Return the [X, Y] coordinate for the center point of the cell that contains the specified text.  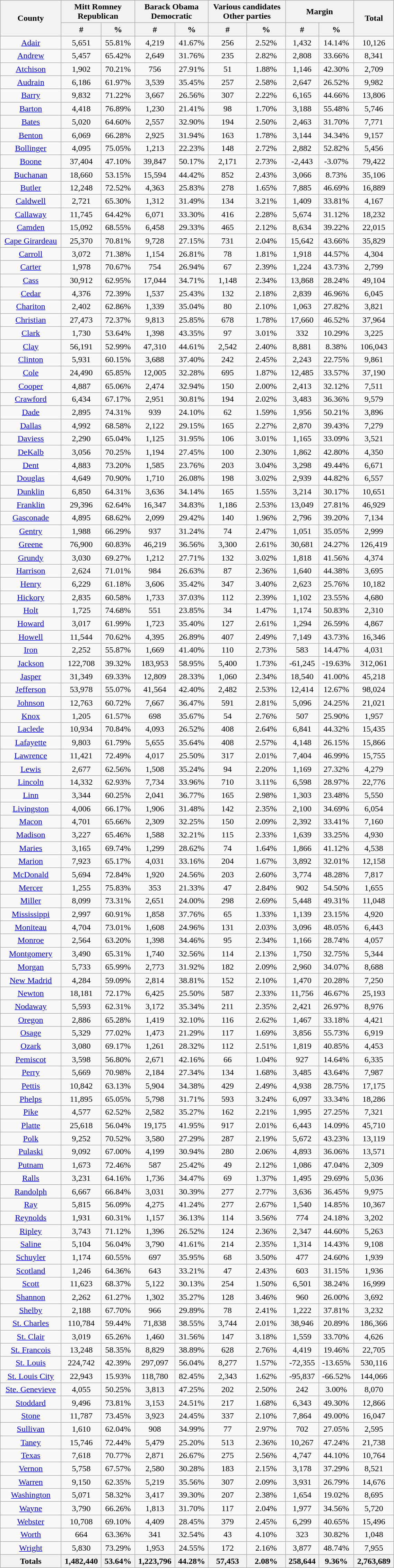
71.12% [118, 1231]
33.96% [192, 782]
9,157 [374, 135]
5,904 [155, 1086]
32.21% [192, 835]
72.49% [118, 756]
52.99% [118, 346]
28.45% [192, 1522]
65.05% [118, 1099]
1,314 [302, 1244]
62.31% [118, 1006]
10,934 [81, 729]
76,900 [81, 544]
Howard [31, 624]
1,995 [302, 1112]
Shelby [31, 1310]
47.10% [118, 161]
1,312 [155, 201]
-72,355 [302, 1363]
27,473 [81, 320]
1.33% [266, 914]
603 [302, 1271]
55.87% [118, 650]
4,577 [81, 1112]
2.58% [266, 82]
3,931 [302, 1482]
-3.07% [336, 161]
12,485 [302, 373]
Moniteau [31, 927]
2,871 [155, 1456]
2,839 [302, 293]
3,856 [302, 1033]
Dallas [31, 426]
60.91% [118, 914]
10,367 [374, 1204]
DeKalb [31, 452]
Osage [31, 1033]
4,867 [374, 624]
36.06% [336, 1152]
144,066 [374, 1376]
27.81% [336, 505]
24.60% [336, 1258]
28.32% [192, 1046]
65.99% [118, 967]
2,122 [155, 426]
Texas [31, 1456]
6,919 [374, 1033]
43 [227, 1535]
67 [227, 267]
1,725 [81, 611]
4,418 [81, 109]
Polk [31, 1139]
39.32% [118, 663]
1,655 [374, 888]
19,175 [155, 1125]
72.37% [118, 320]
3.50% [266, 1258]
202 [227, 1389]
37.29% [336, 1469]
6,165 [302, 95]
Scott [31, 1284]
32.90% [192, 122]
37.40% [192, 359]
513 [227, 1442]
73.01% [118, 927]
7,250 [374, 980]
3,344 [81, 795]
5,720 [374, 1508]
2.27% [266, 426]
68.55% [118, 228]
43.35% [192, 333]
73.81% [118, 1403]
3.18% [266, 1337]
1,125 [155, 439]
1.88% [266, 69]
4,017 [155, 756]
40.85% [336, 1046]
3,214 [302, 492]
26.89% [192, 637]
6,343 [302, 1403]
61.57% [118, 716]
30.81% [192, 399]
42.39% [118, 1363]
35.05% [336, 531]
34.69% [336, 809]
29.33% [192, 228]
45,710 [374, 1125]
Caldwell [31, 201]
21,738 [374, 1442]
353 [155, 888]
258,644 [302, 1561]
2.56% [266, 1456]
1,086 [302, 1165]
4,006 [81, 809]
2.41% [266, 1310]
26.97% [336, 1006]
25.42% [192, 1165]
6,841 [302, 729]
24.45% [192, 1416]
1,818 [302, 557]
41.56% [336, 557]
31.49% [192, 201]
710 [227, 782]
1,813 [155, 1508]
34.14% [192, 492]
64.60% [118, 122]
6,054 [374, 809]
702 [302, 1429]
4,279 [374, 769]
Boone [31, 161]
71.01% [118, 571]
26.15% [336, 742]
4,095 [81, 148]
1,396 [155, 1231]
31.24% [192, 531]
1.87% [266, 373]
Pemiscot [31, 1059]
3,202 [374, 1218]
65.06% [118, 386]
47,310 [155, 346]
62 [227, 412]
9,861 [374, 359]
21.33% [192, 888]
53.15% [118, 174]
12,158 [374, 861]
583 [302, 650]
28.75% [336, 1086]
65.85% [118, 373]
7,771 [374, 122]
35,829 [374, 241]
31.76% [192, 56]
8,341 [374, 56]
2.22% [266, 95]
1,473 [155, 1033]
62.52% [118, 1112]
Dunklin [31, 492]
Harrison [31, 571]
1,710 [155, 478]
1,063 [302, 307]
9,496 [81, 1403]
1,294 [302, 624]
3,688 [155, 359]
44.82% [336, 478]
33.70% [336, 1337]
30.13% [192, 1284]
297,097 [155, 1363]
28.33% [192, 676]
74.31% [118, 412]
39,847 [155, 161]
128 [227, 1297]
2,799 [374, 267]
Carroll [31, 254]
65.28% [118, 1020]
Barry [31, 95]
2,580 [155, 1469]
2,243 [302, 359]
31.71% [192, 1099]
27.32% [336, 769]
4,893 [302, 1152]
Bates [31, 122]
McDonald [31, 875]
6,850 [81, 492]
13,868 [302, 280]
Shannon [31, 1297]
2,595 [374, 1429]
7,987 [374, 1073]
Ste. Genevieve [31, 1389]
7,404 [302, 756]
70.77% [118, 1456]
34.99% [192, 1429]
46.99% [336, 756]
65 [227, 914]
12,414 [302, 690]
1,588 [155, 835]
26.79% [336, 1482]
6,557 [374, 478]
46.52% [336, 320]
15,866 [374, 742]
2.21% [266, 1112]
186,366 [374, 1323]
Totals [31, 1561]
35.95% [192, 1258]
25.20% [192, 1442]
Ray [31, 1204]
9,832 [81, 95]
66.29% [118, 531]
37.03% [192, 597]
2,677 [81, 769]
1,585 [155, 465]
323 [302, 1535]
7,149 [302, 637]
2,188 [81, 1310]
48.74% [336, 1548]
2,041 [155, 795]
3,813 [155, 1389]
Andrew [31, 56]
5,674 [302, 214]
15,092 [81, 228]
Wright [31, 1548]
69.10% [118, 1522]
Stone [31, 1416]
2.19% [266, 1139]
Ozark [31, 1046]
Camden [31, 228]
70.90% [118, 478]
35.64% [192, 742]
36.13% [192, 1218]
Cole [31, 373]
15,594 [155, 174]
27.15% [192, 241]
15,496 [374, 1522]
1,302 [155, 1297]
Grundy [31, 557]
25,370 [81, 241]
18,540 [302, 676]
33.81% [336, 201]
1,432 [302, 43]
41.00% [336, 676]
4,680 [374, 597]
8,099 [81, 901]
7,160 [374, 822]
30.94% [192, 1152]
110 [227, 650]
Barton [31, 109]
6,229 [81, 584]
110,784 [81, 1323]
9,252 [81, 1139]
2,413 [302, 386]
2,184 [155, 1073]
35,106 [374, 174]
2,542 [227, 346]
2.13% [266, 954]
77 [227, 1429]
2,099 [155, 518]
22.75% [336, 359]
34.07% [336, 967]
Douglas [31, 478]
29.15% [192, 426]
4,350 [374, 452]
984 [155, 571]
49 [227, 1165]
21,021 [374, 703]
56,191 [81, 346]
Platte [31, 1125]
2,997 [81, 914]
Benton [31, 135]
3,485 [302, 1073]
1,261 [155, 1046]
34.83% [192, 505]
34.56% [336, 1508]
1,157 [155, 1218]
1,467 [302, 1020]
7,864 [302, 1416]
3.21% [266, 201]
2,796 [302, 518]
34.34% [336, 135]
183 [227, 1469]
4,992 [81, 426]
16,999 [374, 1284]
7,667 [155, 703]
31.92% [192, 967]
60.58% [118, 597]
27.45% [192, 452]
698 [155, 716]
927 [302, 1059]
2.02% [266, 399]
2.72% [266, 148]
347 [227, 584]
27.82% [336, 307]
65.04% [118, 439]
62.93% [118, 782]
73.20% [118, 465]
4,284 [81, 980]
9,975 [374, 1191]
25.85% [192, 320]
1,537 [155, 293]
Lawrence [31, 756]
Miller [31, 901]
7,321 [374, 1112]
1,920 [155, 875]
Chariton [31, 307]
35.40% [192, 624]
Clark [31, 333]
4.10% [266, 1535]
Pettis [31, 1086]
2.20% [266, 769]
1,977 [302, 1508]
2,814 [155, 980]
70.21% [118, 69]
207 [227, 1495]
6,434 [81, 399]
6,671 [374, 465]
1.81% [266, 254]
2.97% [266, 1429]
49.31% [336, 901]
1,230 [155, 109]
13,806 [374, 95]
2,392 [302, 822]
317 [227, 756]
5,815 [81, 1204]
5,830 [81, 1548]
15.93% [118, 1376]
1,224 [302, 267]
63.13% [118, 1086]
3,692 [374, 1297]
44.10% [336, 1456]
44.61% [192, 346]
18,660 [81, 174]
31.95% [192, 439]
26.00% [336, 1297]
69.74% [118, 848]
163 [227, 135]
Mercer [31, 888]
26.63% [192, 571]
22,015 [374, 228]
11,048 [374, 901]
2,482 [227, 690]
1.37% [266, 1178]
60.55% [118, 1258]
35.42% [192, 584]
98 [227, 109]
7,734 [155, 782]
3,580 [155, 1139]
39.22% [336, 228]
3.46% [266, 1297]
12.67% [336, 690]
97 [227, 333]
Macon [31, 822]
35.67% [192, 716]
1,223,796 [155, 1561]
4,363 [155, 188]
2.16% [266, 1548]
67.57% [118, 1469]
7,618 [81, 1456]
2,721 [81, 201]
33.18% [336, 1020]
12,248 [81, 188]
2.15% [266, 1469]
2,402 [81, 307]
298 [227, 901]
28.24% [336, 280]
49.00% [336, 1416]
1,419 [155, 1020]
1,540 [302, 1204]
27.29% [192, 1139]
3.56% [266, 1218]
3.00% [336, 1389]
31.94% [192, 135]
1.47% [266, 611]
7,817 [374, 875]
27.05% [336, 1429]
2,773 [155, 967]
St. Louis [31, 1363]
Warren [31, 1482]
4,747 [302, 1456]
3,744 [227, 1323]
5,096 [302, 703]
7,885 [302, 188]
24.56% [192, 875]
Mississippi [31, 914]
10,182 [374, 584]
73.29% [118, 1548]
Laclede [31, 729]
24.55% [192, 1548]
1,213 [155, 148]
Pulaski [31, 1152]
6,425 [155, 993]
Marion [31, 861]
54 [227, 716]
1,255 [81, 888]
4,626 [374, 1337]
9,579 [374, 399]
1,246 [81, 1271]
6,335 [374, 1059]
13,049 [302, 505]
13,248 [81, 1350]
33.25% [336, 835]
23.48% [336, 795]
65.31% [118, 954]
1,733 [155, 597]
8.73% [336, 174]
3,030 [81, 557]
33.30% [192, 214]
2.77% [266, 1191]
9,092 [81, 1152]
8,881 [302, 346]
902 [302, 888]
2,252 [81, 650]
1,165 [302, 439]
43.66% [336, 241]
429 [227, 1086]
1,730 [81, 333]
31.12% [336, 214]
3,667 [155, 95]
3,417 [155, 1495]
10,267 [302, 1442]
37.76% [192, 914]
32.28% [192, 373]
2,100 [302, 809]
37.81% [336, 1310]
22,705 [374, 1350]
4,920 [374, 914]
3,483 [302, 399]
Cooper [31, 386]
64.42% [118, 214]
69.27% [118, 557]
27.71% [192, 557]
1,470 [302, 980]
214 [227, 1244]
50.83% [336, 611]
172 [227, 1548]
44.38% [336, 571]
Adair [31, 43]
25.83% [192, 188]
29.89% [192, 1310]
1,978 [81, 267]
Clay [31, 346]
2,290 [81, 439]
4,093 [155, 729]
12,809 [155, 676]
9,108 [374, 1244]
44.32% [336, 729]
10,126 [374, 43]
204 [227, 861]
55.07% [118, 690]
2,671 [155, 1059]
40.65% [336, 1522]
Dade [31, 412]
29,396 [81, 505]
Phelps [31, 1099]
2,310 [374, 611]
1,723 [155, 624]
1,222 [302, 1310]
14.64% [336, 1059]
2.51% [266, 1046]
Lincoln [31, 782]
73.45% [118, 1416]
9,813 [155, 320]
256 [227, 43]
60.15% [118, 359]
32.01% [336, 861]
67.17% [118, 399]
2,343 [227, 1376]
15,435 [374, 729]
70.67% [118, 267]
Margin [319, 12]
56.09% [118, 1204]
24,490 [81, 373]
1,673 [81, 1165]
72.84% [118, 875]
5,669 [81, 1073]
66.26% [118, 1508]
12,763 [81, 703]
26.56% [192, 95]
59.09% [118, 980]
52.82% [336, 148]
731 [227, 241]
100 [227, 452]
Washington [31, 1495]
3,172 [155, 1006]
42.40% [192, 690]
852 [227, 174]
407 [227, 637]
211 [227, 1006]
2,649 [155, 56]
416 [227, 214]
14,332 [81, 782]
3,598 [81, 1059]
4,701 [81, 822]
62.86% [118, 307]
11,745 [81, 214]
Clinton [31, 359]
12,866 [374, 1403]
70.62% [118, 637]
2,709 [374, 69]
46.67% [336, 993]
17,660 [302, 320]
36.77% [192, 795]
1,148 [227, 280]
1.73% [266, 663]
St. Clair [31, 1337]
3,743 [81, 1231]
1.50% [266, 1284]
32.94% [192, 386]
33.41% [336, 822]
82.45% [192, 1376]
1,205 [81, 716]
2.30% [266, 452]
3,892 [302, 861]
3,066 [302, 174]
5,219 [155, 1482]
3.40% [266, 584]
6,458 [155, 228]
65.17% [118, 861]
-2,443 [302, 161]
4,453 [374, 1046]
182 [227, 967]
41.67% [192, 43]
11,787 [81, 1416]
142 [227, 809]
183,953 [155, 663]
6,667 [81, 1191]
33.16% [192, 861]
11,895 [81, 1099]
25.43% [192, 293]
1,166 [302, 940]
Johnson [31, 703]
59.44% [118, 1323]
70.84% [118, 729]
1,169 [302, 769]
3,300 [227, 544]
15,746 [81, 1442]
61.27% [118, 1297]
2.06% [266, 1152]
Nodaway [31, 1006]
3,080 [81, 1046]
75.83% [118, 888]
5,550 [374, 795]
5,746 [374, 109]
152 [227, 980]
3,096 [302, 927]
43.23% [336, 1139]
Wayne [31, 1508]
116 [227, 1020]
5,733 [81, 967]
35.24% [192, 769]
379 [227, 1522]
2,347 [302, 1231]
1,953 [155, 1548]
24.27% [336, 544]
46.69% [336, 188]
1,669 [155, 650]
28.74% [336, 940]
3,017 [81, 624]
69.17% [118, 1046]
10,764 [374, 1456]
2,870 [302, 426]
Taney [31, 1442]
29.69% [336, 1178]
Perry [31, 1073]
Jackson [31, 663]
37,190 [374, 373]
Oregon [31, 1020]
337 [227, 1416]
Ripley [31, 1231]
1,051 [302, 531]
591 [227, 703]
2,582 [155, 1112]
34 [227, 611]
11,421 [81, 756]
41.61% [192, 1244]
628 [227, 1350]
27.25% [336, 1112]
6,097 [302, 1099]
25.90% [336, 716]
3,144 [302, 135]
8,829 [155, 1350]
71.22% [118, 95]
3,877 [302, 1548]
44.28% [192, 1561]
8,976 [374, 1006]
32.54% [192, 1535]
106 [227, 439]
939 [155, 412]
1,299 [155, 848]
217 [227, 1403]
9,982 [374, 82]
2,808 [302, 56]
7,511 [374, 386]
1,862 [302, 452]
16,889 [374, 188]
72.44% [118, 1442]
49.30% [336, 1403]
908 [155, 1429]
4,930 [374, 835]
46.96% [336, 293]
3,225 [374, 333]
2.47% [266, 531]
332 [302, 333]
Lewis [31, 769]
1,608 [155, 927]
257 [227, 82]
1,640 [302, 571]
63.36% [118, 1535]
4,887 [81, 386]
60.25% [118, 795]
3,031 [155, 1191]
54.50% [336, 888]
1.57% [266, 1363]
64.36% [118, 1271]
8,695 [374, 1495]
23.55% [336, 597]
4,883 [81, 465]
4,409 [155, 1522]
15,642 [302, 241]
4,421 [374, 1020]
1,750 [302, 954]
73.31% [118, 901]
30,681 [302, 544]
8,688 [374, 967]
38,946 [302, 1323]
2,624 [81, 571]
2.08% [266, 1561]
Pike [31, 1112]
Cedar [31, 293]
1.59% [266, 412]
4,055 [81, 1389]
42.80% [336, 452]
62.56% [118, 769]
5,672 [302, 1139]
14.09% [336, 1125]
-61,245 [302, 663]
Mitt RomneyRepublican [98, 12]
18,181 [81, 993]
1,409 [302, 201]
695 [227, 373]
3,232 [374, 1310]
1,482,440 [81, 1561]
21.29% [192, 1033]
1,988 [81, 531]
Schuyler [31, 1258]
2,939 [302, 478]
County [31, 18]
60.83% [118, 544]
Knox [31, 716]
27.91% [192, 69]
7,923 [81, 861]
Daviess [31, 439]
72.52% [118, 188]
61.99% [118, 624]
118,780 [155, 1376]
43.64% [336, 1073]
5,456 [374, 148]
Stoddard [31, 1403]
5,263 [374, 1231]
3.04% [266, 465]
10,708 [81, 1522]
61.97% [118, 82]
5,071 [81, 1495]
960 [302, 1297]
Jasper [31, 676]
10,651 [374, 492]
24.25% [336, 703]
66.84% [118, 1191]
2.57% [266, 742]
24.51% [192, 1403]
162 [227, 1112]
35.56% [192, 1482]
61.18% [118, 584]
Holt [31, 611]
5,329 [81, 1033]
1,740 [155, 954]
26.67% [192, 1456]
148 [227, 148]
-95,837 [302, 1376]
32.56% [192, 954]
3,490 [81, 954]
6,186 [81, 82]
47.25% [192, 1389]
41.12% [336, 848]
3,695 [374, 571]
5,457 [81, 56]
Hickory [31, 597]
Henry [31, 584]
28.62% [192, 848]
664 [81, 1535]
1,939 [374, 1258]
1,139 [302, 914]
41.40% [192, 650]
5,798 [155, 1099]
31,349 [81, 676]
5,400 [227, 663]
937 [155, 531]
Monroe [31, 940]
1,154 [155, 254]
8,521 [374, 1469]
2.67% [266, 1204]
New Madrid [31, 980]
13,119 [374, 1139]
Greene [31, 544]
14.43% [336, 1244]
36.47% [192, 703]
4,148 [302, 742]
34.38% [192, 1086]
2,886 [81, 1020]
66 [227, 1059]
64.31% [118, 492]
98,024 [374, 690]
75.05% [118, 148]
44.66% [336, 95]
31.15% [336, 1271]
280 [227, 1152]
2,763,689 [374, 1561]
Buchanan [31, 174]
4,376 [81, 293]
2.81% [266, 703]
7,955 [374, 1548]
Iron [31, 650]
69.33% [118, 676]
60.31% [118, 1218]
278 [227, 188]
50.25% [118, 1389]
Sullivan [31, 1429]
3.24% [266, 1099]
65.66% [118, 822]
23.85% [192, 611]
41,564 [155, 690]
147 [227, 1337]
966 [155, 1310]
39.43% [336, 426]
Barack ObamaDemocratic [172, 12]
Dent [31, 465]
62.95% [118, 280]
16,047 [374, 1416]
5,758 [81, 1469]
9,150 [81, 1482]
2.38% [266, 1495]
61.79% [118, 742]
37,964 [374, 320]
34.71% [192, 280]
2,651 [155, 901]
68 [227, 1258]
44.57% [336, 254]
17,044 [155, 280]
3,774 [302, 875]
63.20% [118, 940]
72.39% [118, 293]
124 [227, 1231]
275 [227, 1456]
28.97% [336, 782]
6,299 [302, 1522]
21.41% [192, 109]
2,557 [155, 122]
3,521 [374, 439]
79,422 [374, 161]
8,634 [302, 228]
25,193 [374, 993]
4,704 [81, 927]
24.18% [336, 1218]
74.68% [118, 611]
St. Louis City [31, 1376]
30,912 [81, 280]
71,838 [155, 1323]
2.64% [266, 729]
62.64% [118, 505]
3,072 [81, 254]
1,902 [81, 69]
30.17% [336, 492]
1.96% [266, 518]
6,501 [302, 1284]
3,923 [155, 1416]
2.03% [266, 927]
34.46% [192, 940]
Linn [31, 795]
47.24% [336, 1442]
26.59% [336, 624]
16,346 [374, 637]
29.42% [192, 518]
Vernon [31, 1469]
2.69% [266, 901]
5,448 [302, 901]
22.23% [192, 148]
1,931 [81, 1218]
643 [155, 1271]
2.84% [266, 888]
122,708 [81, 663]
224,742 [81, 1363]
67.70% [118, 1310]
58.95% [192, 663]
72.46% [118, 1165]
127 [227, 624]
2,463 [302, 122]
18,286 [374, 1099]
1.70% [266, 109]
8.38% [336, 346]
4,419 [302, 1350]
477 [302, 1258]
1,858 [155, 914]
6,069 [81, 135]
36.36% [336, 399]
2.62% [266, 1020]
62.04% [118, 1429]
8,070 [374, 1389]
St. Francois [31, 1350]
917 [227, 1125]
287 [227, 1139]
48.05% [336, 927]
1.65% [266, 188]
71.38% [118, 254]
65.26% [118, 1337]
774 [302, 1218]
2,262 [81, 1297]
41.24% [192, 1204]
44.42% [192, 174]
3,019 [81, 1337]
4,649 [81, 478]
11,544 [81, 637]
3,539 [155, 82]
2,421 [302, 1006]
35.45% [192, 82]
76.89% [118, 109]
2.18% [266, 293]
1.64% [266, 848]
48.28% [336, 875]
33.21% [192, 1271]
341 [155, 1535]
1,918 [302, 254]
58.35% [118, 1350]
4,538 [374, 848]
27.34% [192, 1073]
1,212 [155, 557]
2,474 [155, 386]
Bollinger [31, 148]
Randolph [31, 1191]
Montgomery [31, 954]
94 [227, 769]
678 [227, 320]
Newton [31, 993]
66.17% [118, 809]
1,460 [155, 1337]
26.81% [192, 254]
70.81% [118, 241]
5,694 [81, 875]
3,227 [81, 835]
42.16% [192, 1059]
106,043 [374, 346]
2,564 [81, 940]
2.60% [266, 875]
3,606 [155, 584]
1,102 [302, 597]
51 [227, 69]
1,508 [155, 769]
1,559 [302, 1337]
32.10% [192, 1020]
-66.52% [336, 1376]
49,104 [374, 280]
22,943 [81, 1376]
2,999 [374, 531]
2,882 [302, 148]
19.46% [336, 1350]
6,598 [302, 782]
115 [227, 835]
1.55% [266, 492]
62.35% [118, 1482]
6,045 [374, 293]
697 [155, 1258]
4,304 [374, 254]
140 [227, 518]
Gasconade [31, 518]
18,232 [374, 214]
3,188 [302, 109]
4,895 [81, 518]
20.28% [336, 980]
34.47% [192, 1178]
24.10% [192, 412]
3,896 [374, 412]
38.81% [192, 980]
70.52% [118, 1139]
46,219 [155, 544]
2,171 [227, 161]
Saline [31, 1244]
1.62% [266, 1376]
756 [155, 69]
55.81% [118, 43]
Atchison [31, 69]
60.72% [118, 703]
9,803 [81, 742]
Worth [31, 1535]
1,048 [374, 1535]
5,344 [374, 954]
70.98% [118, 1073]
3,298 [302, 465]
25,618 [81, 1125]
36.56% [192, 544]
St. Charles [31, 1323]
Webster [31, 1522]
45,218 [374, 676]
95 [227, 940]
24.96% [192, 927]
9.36% [336, 1561]
2.00% [266, 386]
1,906 [155, 809]
2.40% [266, 346]
4,167 [374, 201]
Maries [31, 848]
2.52% [266, 43]
1,495 [302, 1178]
39.30% [192, 1495]
57,453 [227, 1561]
1.69% [266, 1033]
14,676 [374, 1482]
4,199 [155, 1152]
67.00% [118, 1152]
1,654 [302, 1495]
36.45% [336, 1191]
Cape Girardeau [31, 241]
55.73% [336, 1033]
65.42% [118, 56]
68.37% [118, 1284]
1,610 [81, 1429]
1,339 [155, 307]
23.15% [336, 914]
Ralls [31, 1178]
312,061 [374, 663]
1.04% [266, 1059]
3,821 [374, 307]
Lafayette [31, 742]
26.94% [192, 267]
11,623 [81, 1284]
20.89% [336, 1323]
7,134 [374, 518]
1,936 [374, 1271]
1,957 [374, 716]
Jefferson [31, 690]
507 [302, 716]
33.66% [336, 56]
-19.63% [336, 663]
Livingston [31, 809]
5,593 [81, 1006]
30.39% [192, 1191]
254 [227, 1284]
1,146 [302, 69]
10.29% [336, 333]
37,404 [81, 161]
50.21% [336, 412]
3,153 [155, 1403]
Various candidatesOther parties [247, 12]
2,835 [81, 597]
Christian [31, 320]
2,925 [155, 135]
5,479 [155, 1442]
68.62% [118, 518]
Callaway [31, 214]
1,736 [155, 1178]
5,122 [155, 1284]
72.17% [118, 993]
70.25% [118, 452]
Howell [31, 637]
55.48% [336, 109]
3,231 [81, 1178]
1,956 [302, 412]
1,639 [302, 835]
24.00% [192, 901]
12,005 [155, 373]
4,275 [155, 1204]
17,175 [374, 1086]
1,819 [302, 1046]
46,929 [374, 505]
Putnam [31, 1165]
15,755 [374, 756]
198 [227, 478]
1,866 [302, 848]
32.25% [192, 822]
-13.65% [336, 1363]
Madison [31, 835]
4,395 [155, 637]
31.48% [192, 809]
3,178 [302, 1469]
14.85% [336, 1204]
30.28% [192, 1469]
2,623 [302, 584]
235 [227, 56]
14.47% [336, 650]
1.67% [266, 861]
465 [227, 228]
49.44% [336, 465]
80 [227, 307]
35.04% [192, 307]
44.60% [336, 1231]
1,303 [302, 795]
Butler [31, 188]
5,020 [81, 122]
Reynolds [31, 1218]
33.34% [336, 1099]
3.11% [266, 782]
Carter [31, 267]
26.08% [192, 478]
6,071 [155, 214]
2.82% [266, 56]
65.46% [118, 835]
2.98% [266, 795]
1,186 [227, 505]
47.04% [336, 1165]
16,347 [155, 505]
1,194 [155, 452]
66.28% [118, 135]
Audrain [31, 82]
32.12% [336, 386]
1,060 [227, 676]
68.58% [118, 426]
53,978 [81, 690]
11,756 [302, 993]
Total [374, 18]
530,116 [374, 1363]
551 [155, 611]
7,279 [374, 426]
131 [227, 927]
2,960 [302, 967]
41.95% [192, 1125]
Morgan [31, 967]
4,938 [302, 1086]
64.16% [118, 1178]
2,951 [155, 399]
13,571 [374, 1152]
2.28% [266, 214]
65.30% [118, 201]
33.09% [336, 439]
22,776 [374, 782]
38.55% [192, 1323]
58.32% [118, 1495]
8,277 [227, 1363]
5,655 [155, 742]
4,374 [374, 557]
42.30% [336, 69]
4,057 [374, 940]
10,842 [81, 1086]
50.17% [192, 161]
5,651 [81, 43]
56.80% [118, 1059]
39.20% [336, 518]
754 [155, 267]
2,647 [302, 82]
19.02% [336, 1495]
Cass [31, 280]
3,056 [81, 452]
23.76% [192, 465]
30.82% [336, 1535]
5,036 [374, 1178]
Scotland [31, 1271]
38.89% [192, 1350]
31.56% [192, 1337]
25.76% [336, 584]
2,895 [81, 412]
9,728 [155, 241]
32.75% [336, 954]
Franklin [31, 505]
87 [227, 571]
33.57% [336, 373]
593 [227, 1099]
35.34% [192, 1006]
38.24% [336, 1284]
4,219 [155, 43]
Gentry [31, 531]
77.02% [118, 1033]
Crawford [31, 399]
5,931 [81, 359]
5,104 [81, 1244]
126,419 [374, 544]
69 [227, 1178]
3,165 [81, 848]
14.14% [336, 43]
